Identify which cell holds the provided text, then report its (x, y) central coordinate. 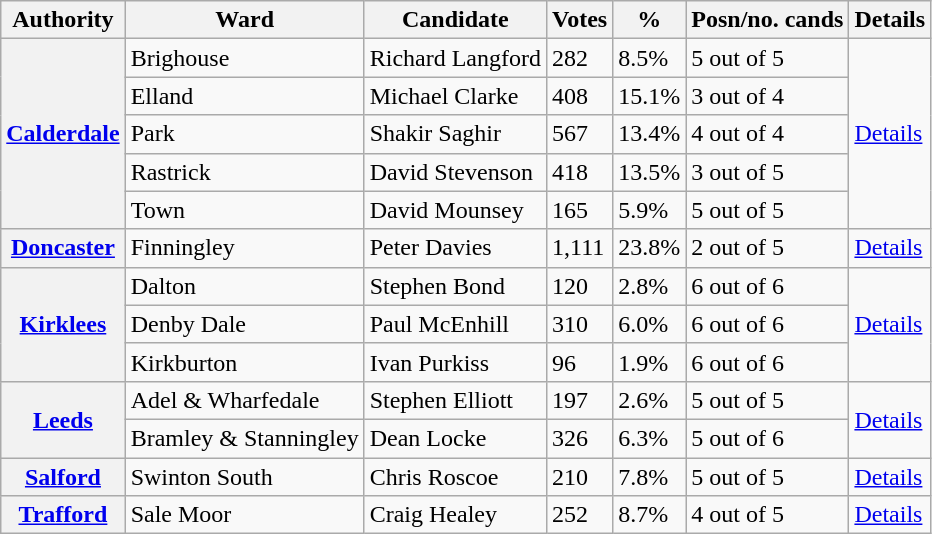
13.5% (650, 172)
326 (580, 438)
Michael Clarke (455, 96)
120 (580, 286)
Trafford (63, 515)
Calderdale (63, 134)
David Stevenson (455, 172)
Kirklees (63, 324)
Kirkburton (244, 362)
5.9% (650, 210)
Ward (244, 20)
165 (580, 210)
Chris Roscoe (455, 477)
2 out of 5 (768, 248)
8.7% (650, 515)
Finningley (244, 248)
Stephen Bond (455, 286)
252 (580, 515)
David Mounsey (455, 210)
Peter Davies (455, 248)
Park (244, 134)
Craig Healey (455, 515)
96 (580, 362)
Paul McEnhill (455, 324)
Brighouse (244, 58)
Salford (63, 477)
Rastrick (244, 172)
Shakir Saghir (455, 134)
Dalton (244, 286)
Richard Langford (455, 58)
% (650, 20)
6.0% (650, 324)
Votes (580, 20)
3 out of 4 (768, 96)
4 out of 5 (768, 515)
6.3% (650, 438)
Swinton South (244, 477)
Dean Locke (455, 438)
Stephen Elliott (455, 400)
418 (580, 172)
2.8% (650, 286)
Candidate (455, 20)
Denby Dale (244, 324)
Adel & Wharfedale (244, 400)
2.6% (650, 400)
1.9% (650, 362)
Bramley & Stanningley (244, 438)
210 (580, 477)
282 (580, 58)
Sale Moor (244, 515)
5 out of 6 (768, 438)
Town (244, 210)
Authority (63, 20)
Posn/no. cands (768, 20)
Elland (244, 96)
4 out of 4 (768, 134)
1,111 (580, 248)
15.1% (650, 96)
Leeds (63, 419)
7.8% (650, 477)
13.4% (650, 134)
8.5% (650, 58)
567 (580, 134)
Ivan Purkiss (455, 362)
310 (580, 324)
3 out of 5 (768, 172)
408 (580, 96)
Doncaster (63, 248)
197 (580, 400)
23.8% (650, 248)
